Capture the cell that displays the provided text and extract its [x, y] central coordinate. 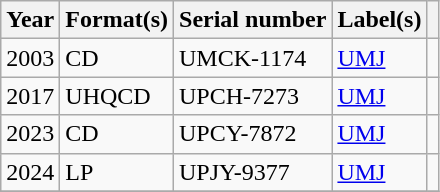
UPCH-7273 [253, 96]
UPCY-7872 [253, 134]
2003 [30, 58]
2017 [30, 96]
UMCK-1174 [253, 58]
UPJY-9377 [253, 172]
Year [30, 20]
Format(s) [117, 20]
LP [117, 172]
UHQCD [117, 96]
2023 [30, 134]
Serial number [253, 20]
2024 [30, 172]
Label(s) [380, 20]
